Search for the cell housing the specified text and yield its (X, Y) center coordinate. 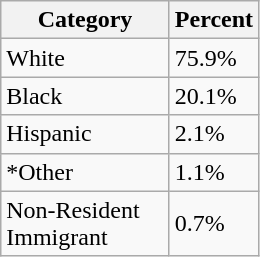
75.9% (214, 58)
White (86, 58)
1.1% (214, 172)
Black (86, 96)
Category (86, 20)
Hispanic (86, 134)
2.1% (214, 134)
Percent (214, 20)
0.7% (214, 224)
*Other (86, 172)
Non-Resident Immigrant (86, 224)
20.1% (214, 96)
